Detect which cell encompasses the target text, then output its (x, y) center coordinate. 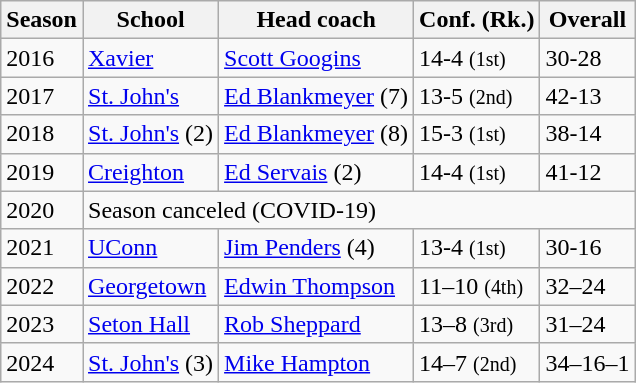
St. John's (150, 96)
UConn (150, 248)
Jim Penders (4) (316, 248)
Mike Hampton (316, 362)
Edwin Thompson (316, 286)
2021 (42, 248)
Overall (588, 20)
Ed Blankmeyer (8) (316, 134)
Head coach (316, 20)
2020 (42, 210)
13-4 (1st) (477, 248)
2018 (42, 134)
St. John's (3) (150, 362)
2022 (42, 286)
30-28 (588, 58)
31–24 (588, 324)
11–10 (4th) (477, 286)
Season (42, 20)
42-13 (588, 96)
32–24 (588, 286)
38-14 (588, 134)
Seton Hall (150, 324)
Rob Sheppard (316, 324)
Xavier (150, 58)
School (150, 20)
Creighton (150, 172)
2019 (42, 172)
41-12 (588, 172)
2024 (42, 362)
14–7 (2nd) (477, 362)
Scott Googins (316, 58)
2016 (42, 58)
St. John's (2) (150, 134)
13-5 (2nd) (477, 96)
Ed Blankmeyer (7) (316, 96)
Conf. (Rk.) (477, 20)
13–8 (3rd) (477, 324)
Ed Servais (2) (316, 172)
Georgetown (150, 286)
34–16–1 (588, 362)
15-3 (1st) (477, 134)
30-16 (588, 248)
Season canceled (COVID-19) (358, 210)
2023 (42, 324)
2017 (42, 96)
